Search for the cell housing the specified text and yield its [x, y] center coordinate. 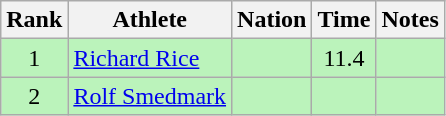
Athlete [150, 20]
Rank [34, 20]
Notes [410, 20]
Rolf Smedmark [150, 96]
11.4 [344, 58]
Nation [272, 20]
1 [34, 58]
Richard Rice [150, 58]
Time [344, 20]
2 [34, 96]
